Search for the cell housing the specified text and yield its (x, y) center coordinate. 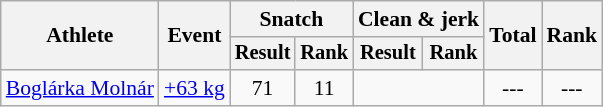
71 (263, 88)
Total (512, 36)
Boglárka Molnár (80, 88)
Clean & jerk (418, 19)
Snatch (292, 19)
Athlete (80, 36)
+63 kg (194, 88)
11 (324, 88)
Event (194, 36)
